Pinpoint the cell where the given text exists, returning its [X, Y] midpoint coordinate. 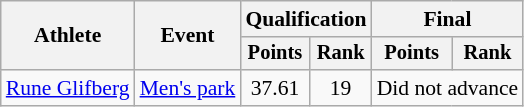
Men's park [188, 88]
Did not advance [448, 88]
Final [448, 19]
Event [188, 36]
Qualification [306, 19]
37.61 [274, 88]
19 [341, 88]
Rune Glifberg [68, 88]
Athlete [68, 36]
